Locate the cell with the specified text and output its (X, Y) center coordinate. 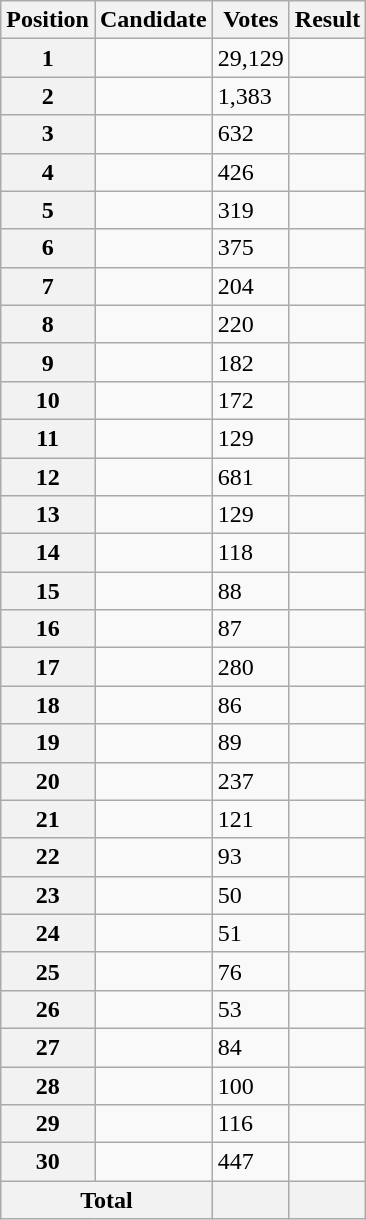
27 (48, 1047)
93 (250, 857)
121 (250, 819)
28 (48, 1085)
1 (48, 58)
6 (48, 248)
14 (48, 553)
13 (48, 515)
29 (48, 1124)
375 (250, 248)
237 (250, 781)
25 (48, 971)
53 (250, 1009)
29,129 (250, 58)
87 (250, 629)
22 (48, 857)
15 (48, 591)
1,383 (250, 96)
426 (250, 172)
280 (250, 667)
Total (107, 1200)
100 (250, 1085)
182 (250, 362)
23 (48, 895)
220 (250, 324)
172 (250, 400)
84 (250, 1047)
21 (48, 819)
Votes (250, 20)
319 (250, 210)
10 (48, 400)
88 (250, 591)
116 (250, 1124)
17 (48, 667)
447 (250, 1162)
51 (250, 933)
86 (250, 705)
30 (48, 1162)
4 (48, 172)
20 (48, 781)
8 (48, 324)
89 (250, 743)
11 (48, 438)
118 (250, 553)
50 (250, 895)
26 (48, 1009)
632 (250, 134)
9 (48, 362)
5 (48, 210)
3 (48, 134)
19 (48, 743)
2 (48, 96)
76 (250, 971)
12 (48, 477)
16 (48, 629)
Candidate (153, 20)
7 (48, 286)
18 (48, 705)
204 (250, 286)
Result (327, 20)
Position (48, 20)
681 (250, 477)
24 (48, 933)
